Scan for the cell matching the given text and deliver its [X, Y] coordinate at center. 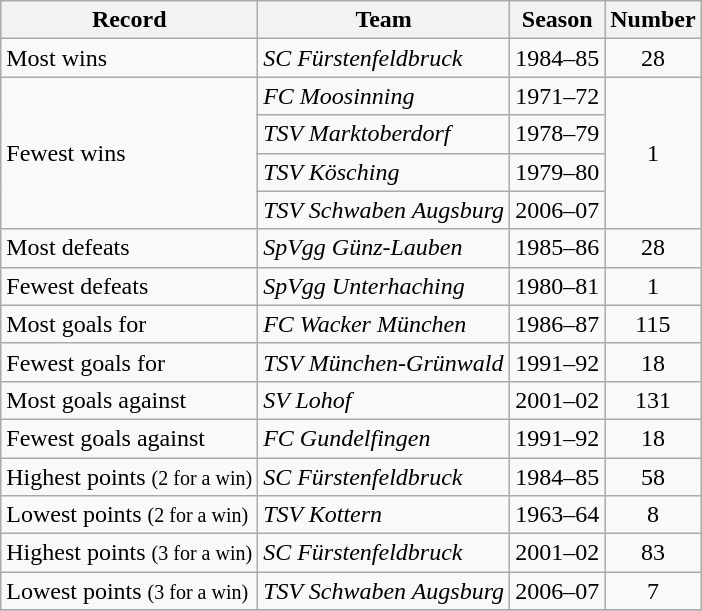
Fewest goals for [130, 362]
1979–80 [558, 172]
1963–64 [558, 515]
Highest points (2 for a win) [130, 477]
1985–86 [558, 248]
Most defeats [130, 248]
Fewest wins [130, 153]
Fewest goals against [130, 438]
Record [130, 20]
131 [653, 400]
Fewest defeats [130, 286]
Most goals against [130, 400]
Most wins [130, 58]
1986–87 [558, 324]
1980–81 [558, 286]
TSV Kottern [384, 515]
SpVgg Günz-Lauben [384, 248]
Most goals for [130, 324]
Number [653, 20]
FC Wacker München [384, 324]
SV Lohof [384, 400]
Season [558, 20]
83 [653, 553]
Lowest points (2 for a win) [130, 515]
115 [653, 324]
FC Gundelfingen [384, 438]
Lowest points (3 for a win) [130, 591]
Highest points (3 for a win) [130, 553]
TSV Marktoberdorf [384, 134]
58 [653, 477]
7 [653, 591]
FC Moosinning [384, 96]
8 [653, 515]
TSV Kösching [384, 172]
Team [384, 20]
SpVgg Unterhaching [384, 286]
1978–79 [558, 134]
TSV München-Grünwald [384, 362]
1971–72 [558, 96]
